Return [X, Y] of the center of cell containing provided text 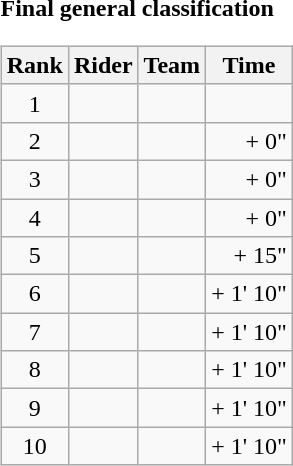
8 [34, 370]
4 [34, 217]
5 [34, 256]
Time [250, 65]
Rider [103, 65]
2 [34, 141]
10 [34, 446]
1 [34, 103]
+ 15" [250, 256]
Team [172, 65]
6 [34, 294]
9 [34, 408]
7 [34, 332]
3 [34, 179]
Rank [34, 65]
